Locate the cell with the specified text and output its (X, Y) center coordinate. 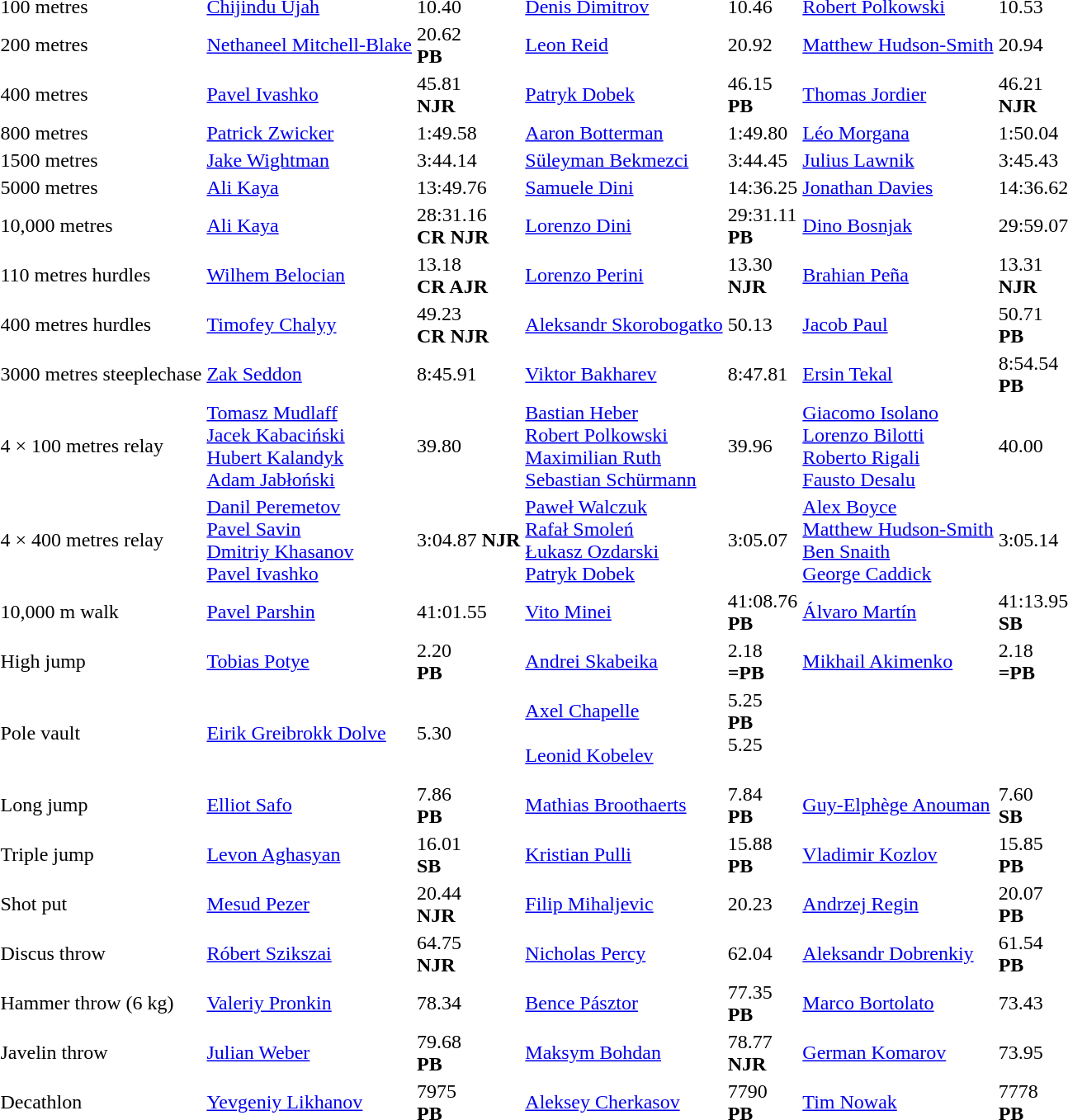
5.30 (468, 733)
20.92 (763, 45)
Lorenzo Dini (624, 226)
Julian Weber (310, 1053)
2.20PB (468, 662)
29:31.11PB (763, 226)
7.86PB (468, 806)
7.84PB (763, 806)
Mathias Broothaerts (624, 806)
Kristian Pulli (624, 855)
64.75NJR (468, 954)
62.04 (763, 954)
14:36.25 (763, 187)
Patrick Zwicker (310, 133)
Samuele Dini (624, 187)
77.35PB (763, 1004)
2.18=PB (763, 662)
Tobias Potye (310, 662)
Elliot Safo (310, 806)
Nethaneel Mitchell-Blake (310, 45)
Aleksandr Dobrenkiy (898, 954)
78.34 (468, 1004)
20.62PB (468, 45)
3:05.07 (763, 540)
8:45.91 (468, 375)
16.01SB (468, 855)
50.13 (763, 325)
Dino Bosnjak (898, 226)
Jake Wightman (310, 160)
8:47.81 (763, 375)
Süleyman Bekmezci (624, 160)
Aaron Botterman (624, 133)
Julius Lawnik (898, 160)
Pavel Ivashko (310, 94)
28:31.16CR NJR (468, 226)
20.23 (763, 905)
Zak Seddon (310, 375)
Thomas Jordier (898, 94)
Vladimir Kozlov (898, 855)
Levon Aghasyan (310, 855)
13:49.76 (468, 187)
Pavel Parshin (310, 612)
13.30NJR (763, 276)
Maksym Bohdan (624, 1053)
41:08.76PB (763, 612)
79.68PB (468, 1053)
Tomasz MudlaffJacek KabacińskiHubert KalandykAdam Jabłoński (310, 446)
Aleksandr Skorobogatko (624, 325)
Jacob Paul (898, 325)
Lorenzo Perini (624, 276)
3:44.14 (468, 160)
Valeriy Pronkin (310, 1004)
Timofey Chalyy (310, 325)
1:49.80 (763, 133)
Wilhem Belocian (310, 276)
Matthew Hudson-Smith (898, 45)
1:49.58 (468, 133)
78.77NJR (763, 1053)
Brahian Peña (898, 276)
3:04.87 NJR (468, 540)
Andrzej Regin (898, 905)
39.96 (763, 446)
Jonathan Davies (898, 187)
Viktor Bakharev (624, 375)
Nicholas Percy (624, 954)
Andrei Skabeika (624, 662)
Mikhail Akimenko (898, 662)
Álvaro Martín (898, 612)
Ersin Tekal (898, 375)
Marco Bortolato (898, 1004)
Bence Pásztor (624, 1004)
Guy-Elphège Anouman (898, 806)
Giacomo IsolanoLorenzo BilottiRoberto RigaliFausto Desalu (898, 446)
46.15PB (763, 94)
45.81NJR (468, 94)
Léo Morgana (898, 133)
5.25PB5.25 (763, 733)
Mesud Pezer (310, 905)
39.80 (468, 446)
Vito Minei (624, 612)
15.88PB (763, 855)
Leon Reid (624, 45)
Róbert Szikszai (310, 954)
Danil PeremetovPavel SavinDmitriy KhasanovPavel Ivashko (310, 540)
20.44NJR (468, 905)
Eirik Greibrokk Dolve (310, 733)
13.18CR AJR (468, 276)
41:01.55 (468, 612)
Bastian HeberRobert PolkowskiMaximilian RuthSebastian Schürmann (624, 446)
German Komarov (898, 1053)
Alex BoyceMatthew Hudson-SmithBen SnaithGeorge Caddick (898, 540)
49.23CR NJR (468, 325)
Patryk Dobek (624, 94)
3:44.45 (763, 160)
Axel ChapelleLeonid Kobelev (624, 733)
Filip Mihaljevic (624, 905)
Paweł WalczukRafał SmoleńŁukasz OzdarskiPatryk Dobek (624, 540)
